For the text-containing cell, return its midpoint in [x, y] coordinate format. 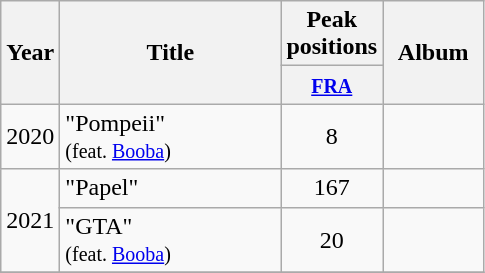
"Papel" [170, 188]
Album [434, 52]
"Pompeii"(feat. Booba) [170, 136]
"GTA"(feat. Booba) [170, 240]
2020 [30, 136]
8 [332, 136]
Title [170, 52]
20 [332, 240]
Year [30, 52]
2021 [30, 220]
Peak positions [332, 34]
FRA [332, 85]
167 [332, 188]
